Scan for the cell matching the given text and deliver its (X, Y) coordinate at center. 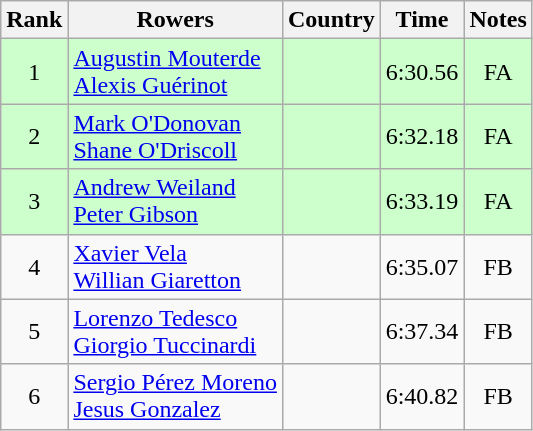
6 (34, 396)
Xavier VelaWillian Giaretton (176, 266)
6:35.07 (422, 266)
6:32.18 (422, 136)
5 (34, 332)
2 (34, 136)
6:37.34 (422, 332)
Augustin MouterdeAlexis Guérinot (176, 72)
4 (34, 266)
Rank (34, 20)
Country (331, 20)
Mark O'DonovanShane O'Driscoll (176, 136)
6:30.56 (422, 72)
Sergio Pérez MorenoJesus Gonzalez (176, 396)
6:40.82 (422, 396)
Andrew WeilandPeter Gibson (176, 202)
Time (422, 20)
1 (34, 72)
3 (34, 202)
Lorenzo TedescoGiorgio Tuccinardi (176, 332)
Notes (498, 20)
Rowers (176, 20)
6:33.19 (422, 202)
